Return the [X, Y] coordinate for the center point of the cell that contains the specified text.  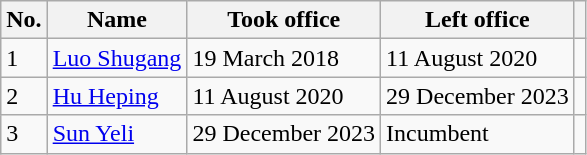
Left office [478, 20]
2 [24, 96]
3 [24, 134]
Name [117, 20]
1 [24, 58]
Hu Heping [117, 96]
Luo Shugang [117, 58]
Sun Yeli [117, 134]
19 March 2018 [284, 58]
No. [24, 20]
Took office [284, 20]
Incumbent [478, 134]
